From the cell containing the given text, extract its center point as (X, Y) coordinate. 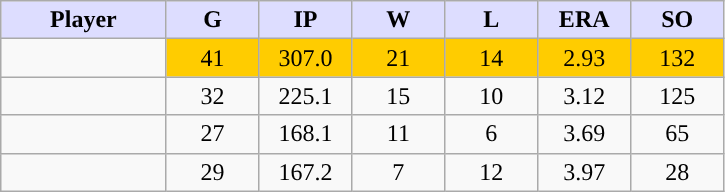
3.97 (584, 172)
41 (212, 58)
6 (492, 134)
SO (678, 20)
W (398, 20)
21 (398, 58)
32 (212, 96)
IP (306, 20)
Player (84, 20)
168.1 (306, 134)
167.2 (306, 172)
29 (212, 172)
G (212, 20)
125 (678, 96)
15 (398, 96)
2.93 (584, 58)
3.69 (584, 134)
7 (398, 172)
27 (212, 134)
132 (678, 58)
10 (492, 96)
307.0 (306, 58)
28 (678, 172)
L (492, 20)
14 (492, 58)
65 (678, 134)
225.1 (306, 96)
ERA (584, 20)
12 (492, 172)
3.12 (584, 96)
11 (398, 134)
